Detect which cell encompasses the target text, then output its (x, y) center coordinate. 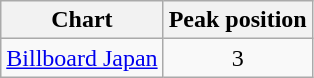
3 (238, 58)
Billboard Japan (82, 58)
Chart (82, 20)
Peak position (238, 20)
